Return (X, Y) of the center of cell containing provided text 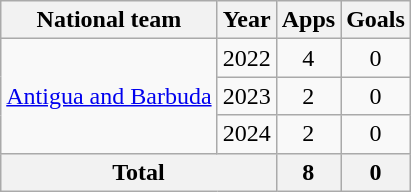
4 (308, 58)
Antigua and Barbuda (109, 96)
2022 (246, 58)
Total (138, 172)
2024 (246, 134)
Year (246, 20)
8 (308, 172)
2023 (246, 96)
Apps (308, 20)
Goals (376, 20)
National team (109, 20)
